Capture the cell that displays the provided text and extract its (X, Y) central coordinate. 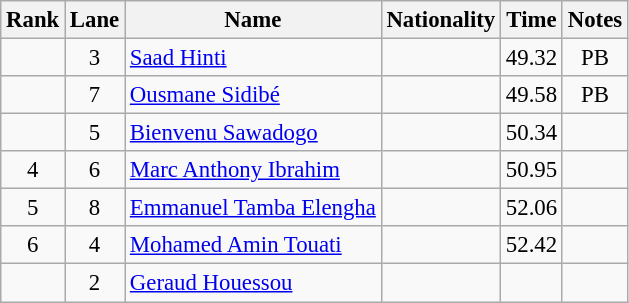
Ousmane Sidibé (254, 95)
Name (254, 20)
Bienvenu Sawadogo (254, 133)
7 (95, 95)
Emmanuel Tamba Elengha (254, 208)
Marc Anthony Ibrahim (254, 170)
50.34 (532, 133)
Saad Hinti (254, 58)
Lane (95, 20)
8 (95, 208)
Nationality (440, 20)
50.95 (532, 170)
3 (95, 58)
52.42 (532, 245)
52.06 (532, 208)
Mohamed Amin Touati (254, 245)
2 (95, 283)
Geraud Houessou (254, 283)
Time (532, 20)
Notes (594, 20)
Rank (33, 20)
49.32 (532, 58)
49.58 (532, 95)
